Detect which cell encompasses the target text, then output its (x, y) center coordinate. 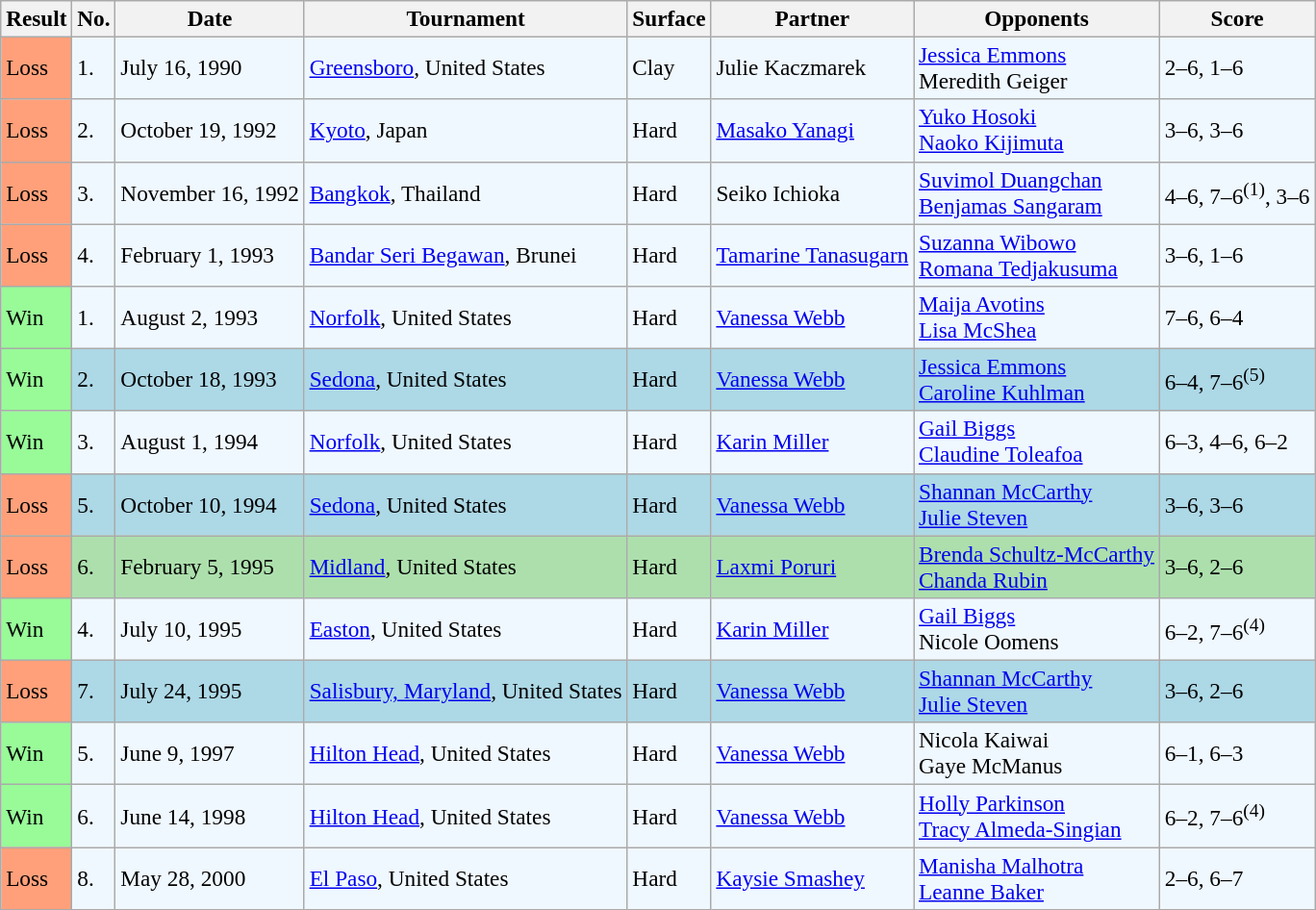
Manisha Malhotra Leanne Baker (1037, 877)
Surface (670, 18)
Suzanna Wibowo Romana Tedjakusuma (1037, 254)
Brenda Schultz-McCarthy Chanda Rubin (1037, 566)
Kaysie Smashey (812, 877)
August 1, 1994 (210, 442)
June 14, 1998 (210, 816)
Easton, United States (466, 629)
June 9, 1997 (210, 754)
4–6, 7–6(1), 3–6 (1237, 192)
Holly Parkinson Tracy Almeda-Singian (1037, 816)
Tournament (466, 18)
Seiko Ichioka (812, 192)
May 28, 2000 (210, 877)
Jessica Emmons Caroline Kuhlman (1037, 379)
6–4, 7–6(5) (1237, 379)
Date (210, 18)
August 2, 1993 (210, 317)
Tamarine Tanasugarn (812, 254)
Result (37, 18)
Gail Biggs Claudine Toleafoa (1037, 442)
3–6, 1–6 (1237, 254)
July 16, 1990 (210, 67)
Partner (812, 18)
October 19, 1992 (210, 131)
October 10, 1994 (210, 504)
2–6, 6–7 (1237, 877)
Suvimol Duangchan Benjamas Sangaram (1037, 192)
No. (94, 18)
Gail Biggs Nicole Oomens (1037, 629)
July 10, 1995 (210, 629)
7. (94, 691)
El Paso, United States (466, 877)
Yuko Hosoki Naoko Kijimuta (1037, 131)
Bandar Seri Begawan, Brunei (466, 254)
Kyoto, Japan (466, 131)
Jessica Emmons Meredith Geiger (1037, 67)
February 1, 1993 (210, 254)
Score (1237, 18)
Midland, United States (466, 566)
Maija Avotins Lisa McShea (1037, 317)
October 18, 1993 (210, 379)
Clay (670, 67)
Masako Yanagi (812, 131)
Julie Kaczmarek (812, 67)
6–3, 4–6, 6–2 (1237, 442)
November 16, 1992 (210, 192)
Greensboro, United States (466, 67)
7–6, 6–4 (1237, 317)
6–1, 6–3 (1237, 754)
February 5, 1995 (210, 566)
July 24, 1995 (210, 691)
Bangkok, Thailand (466, 192)
Nicola Kaiwai Gaye McManus (1037, 754)
Opponents (1037, 18)
Salisbury, Maryland, United States (466, 691)
8. (94, 877)
Laxmi Poruri (812, 566)
2–6, 1–6 (1237, 67)
